Provide the [X, Y] coordinate of the cell's center where the given text is located.  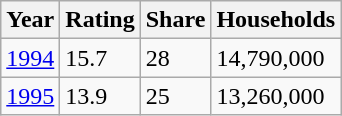
13,260,000 [276, 96]
25 [176, 96]
Households [276, 20]
Rating [100, 20]
14,790,000 [276, 58]
15.7 [100, 58]
Year [30, 20]
28 [176, 58]
1994 [30, 58]
Share [176, 20]
13.9 [100, 96]
1995 [30, 96]
